For the text-containing cell, return its midpoint in (X, Y) coordinate format. 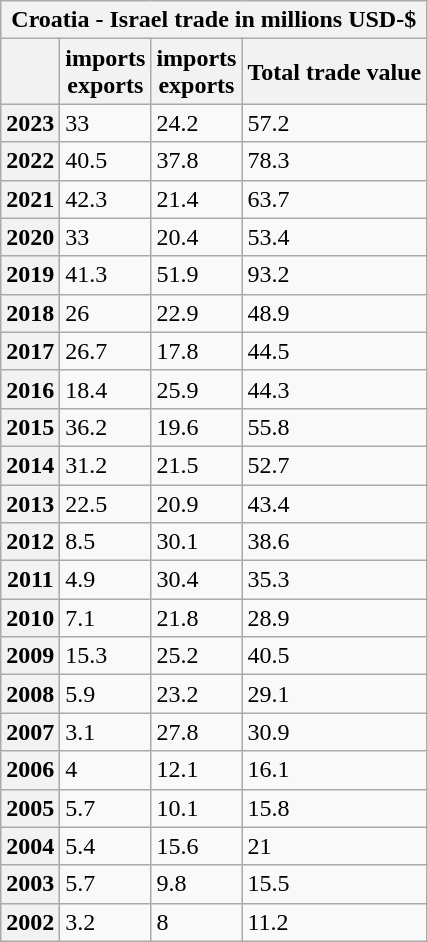
20.9 (196, 503)
23.2 (196, 694)
93.2 (334, 275)
12.1 (196, 770)
2004 (30, 846)
21.5 (196, 465)
78.3 (334, 161)
48.9 (334, 313)
2017 (30, 351)
36.2 (106, 427)
2012 (30, 542)
15.3 (106, 656)
9.8 (196, 884)
29.1 (334, 694)
25.9 (196, 389)
5.4 (106, 846)
2020 (30, 237)
3.1 (106, 732)
44.5 (334, 351)
2022 (30, 161)
2009 (30, 656)
21 (334, 846)
51.9 (196, 275)
16.1 (334, 770)
21.4 (196, 199)
7.1 (106, 618)
2003 (30, 884)
31.2 (106, 465)
21.8 (196, 618)
44.3 (334, 389)
10.1 (196, 808)
4.9 (106, 580)
3.2 (106, 922)
63.7 (334, 199)
15.8 (334, 808)
25.2 (196, 656)
20.4 (196, 237)
30.1 (196, 542)
Croatia - Israel trade in millions USD-$ (214, 20)
2018 (30, 313)
26 (106, 313)
52.7 (334, 465)
2014 (30, 465)
19.6 (196, 427)
22.9 (196, 313)
2006 (30, 770)
17.8 (196, 351)
15.5 (334, 884)
37.8 (196, 161)
22.5 (106, 503)
26.7 (106, 351)
2015 (30, 427)
Total trade value (334, 72)
28.9 (334, 618)
15.6 (196, 846)
8.5 (106, 542)
53.4 (334, 237)
57.2 (334, 123)
2010 (30, 618)
2008 (30, 694)
2005 (30, 808)
2021 (30, 199)
30.4 (196, 580)
2011 (30, 580)
38.6 (334, 542)
18.4 (106, 389)
2013 (30, 503)
8 (196, 922)
2023 (30, 123)
27.8 (196, 732)
11.2 (334, 922)
2002 (30, 922)
30.9 (334, 732)
24.2 (196, 123)
55.8 (334, 427)
2016 (30, 389)
2019 (30, 275)
35.3 (334, 580)
42.3 (106, 199)
5.9 (106, 694)
41.3 (106, 275)
4 (106, 770)
43.4 (334, 503)
2007 (30, 732)
